Capture the cell that displays the provided text and extract its [x, y] central coordinate. 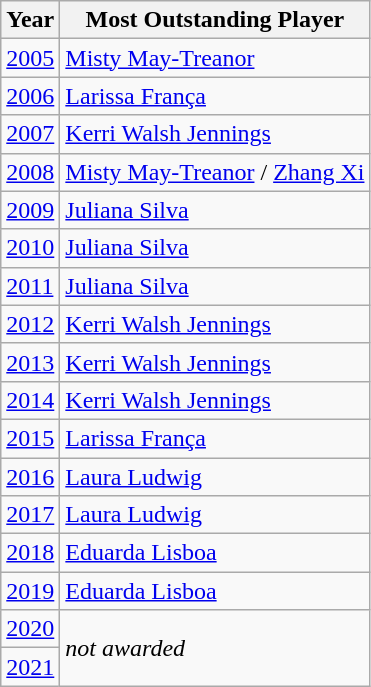
2010 [30, 248]
2021 [30, 667]
2006 [30, 96]
2016 [30, 477]
not awarded [215, 648]
Misty May-Treanor [215, 58]
2005 [30, 58]
2020 [30, 629]
2008 [30, 172]
2015 [30, 438]
2017 [30, 515]
2014 [30, 400]
2018 [30, 553]
2009 [30, 210]
2007 [30, 134]
2012 [30, 324]
Misty May-Treanor / Zhang Xi [215, 172]
2011 [30, 286]
2019 [30, 591]
Year [30, 20]
2013 [30, 362]
Most Outstanding Player [215, 20]
